Output the (X, Y) coordinate of the center of the cell containing the given text.  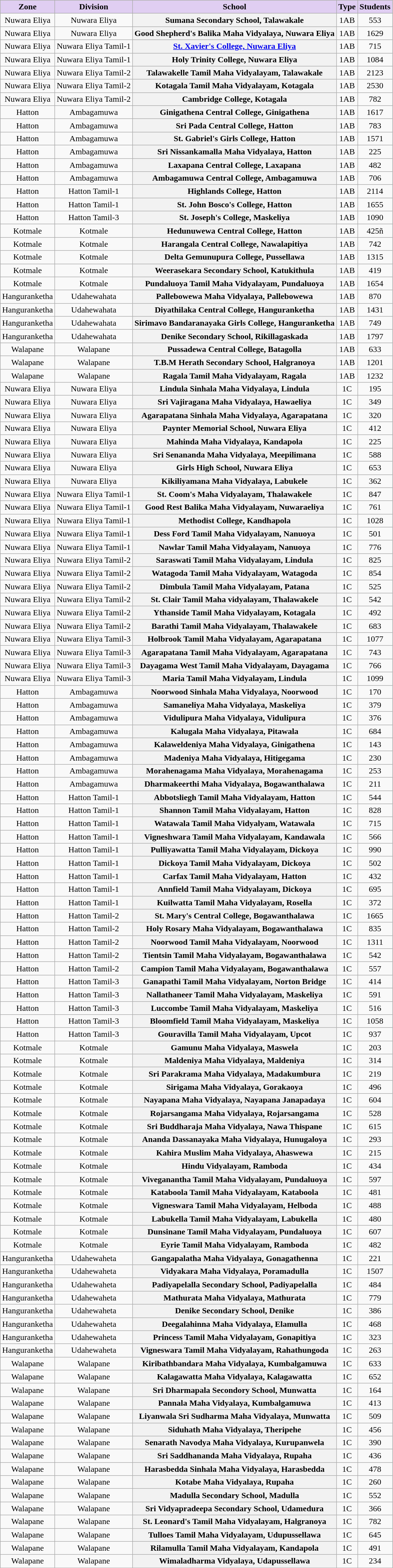
Nallathaneer Tamil Maha Vidyalayam, Maskeliya (235, 995)
Senarath Navodya Maha Vidyalaya, Kurupanwela (235, 1443)
1617 (375, 112)
1099 (375, 679)
Pulliyawatta Tamil Maha Vidyalayam, Dickoya (235, 850)
253 (375, 771)
Dickoya Tamil Maha Vidyalayam, Dickoya (235, 863)
Ginigathena Central College, Ginigathena (235, 112)
Kotabe Maha Vidyalaya, Rupaha (235, 1482)
Madulla Secondary School, Madulla (235, 1495)
484 (375, 1285)
349 (375, 402)
Holbrook Tamil Maha Vidyalayam, Agarapatana (235, 639)
1655 (375, 205)
203 (375, 1048)
Gouravilla Tamil Maha Vidyalayam, Upcot (235, 1034)
211 (375, 784)
743 (375, 652)
Ganapathi Tamil Maha Vidyalayam, Norton Bridge (235, 981)
553 (375, 20)
Shannon Tamil Maha Vidyalayam, Hatton (235, 810)
Vigneshwara Tamil Maha Vidyalayam, Kandawala (235, 837)
419 (375, 270)
293 (375, 1140)
Viveganantha Tamil Maha Vidyalayam, Pundaluoya (235, 1179)
Gangapalatha Maha Vidyalaya, Gonagathenna (235, 1258)
Pannala Maha Vidyalaya, Kumbalgamuwa (235, 1403)
1654 (375, 283)
783 (375, 125)
Denike Secondary School, Denike (235, 1311)
825 (375, 560)
Sri Parakrama Maha Vidyalaya, Madakumbura (235, 1074)
Dayagama West Tamil Maha Vidyalayam, Dayagama (235, 665)
Deegalahinna Maha Vidyalaya, Elamulla (235, 1324)
436 (375, 1456)
1507 (375, 1271)
615 (375, 1126)
502 (375, 863)
St. John Bosco's College, Hatton (235, 205)
1077 (375, 639)
Siduhath Maha Vidyalaya, Theripehe (235, 1430)
501 (375, 534)
496 (375, 1087)
766 (375, 665)
492 (375, 613)
Agarapatana Sinhala Maha Vidyalaya, Agarapatana (235, 415)
314 (375, 1061)
847 (375, 494)
Paynter Memorial School, Nuwara Eliya (235, 428)
Sri Dharmapala Secondory School, Munwatta (235, 1390)
Sri Buddharaja Maha Vidyalaya, Nawa Thispane (235, 1126)
425ñ (375, 231)
557 (375, 968)
Padiyapelalla Secondary School, Padiyapelalla (235, 1285)
478 (375, 1469)
Delta Gemunupura College, Pussellawa (235, 257)
Eyrie Tamil Maha Vidyalayam, Ramboda (235, 1245)
761 (375, 507)
1797 (375, 336)
Mathurata Maha Vidyalaya, Mathurata (235, 1298)
1315 (375, 257)
Sri Nissankamalla Maha Vidyalaya, Hatton (235, 152)
219 (375, 1074)
366 (375, 1508)
Good Shepherd's Balika Maha Vidyalaya, Nuwara Eliya (235, 33)
Tientsin Tamil Maha Vidyalayam, Bogawanthalawa (235, 955)
Lindula Sinhala Maha Vidyalaya, Lindula (235, 389)
390 (375, 1443)
Hedunuwewa Central College, Hatton (235, 231)
Holy Trinity College, Nuwara Eliya (235, 60)
Morahenagama Maha Vidyalaya, Morahenagama (235, 771)
195 (375, 389)
Kiribathbandara Maha Vidyalaya, Kumbalgamuwa (235, 1363)
Harangala Central College, Nawalapitiya (235, 244)
566 (375, 837)
Campion Tamil Maha Vidyalayam, Bogawanthalawa (235, 968)
260 (375, 1482)
Sri Vajiragana Maha Vidyalaya, Hawaeliya (235, 402)
870 (375, 297)
Dunsinane Tamil Maha Vidyalayam, Pundaluoya (235, 1232)
St. Gabriel's Girls College, Hatton (235, 138)
1084 (375, 60)
Bloomfield Tamil Maha Vidyalayam, Maskeliya (235, 1021)
604 (375, 1100)
528 (375, 1113)
Wimaladharma Vidyalaya, Udapussellawa (235, 1561)
1090 (375, 218)
544 (375, 797)
Dimbula Tamil Maha Vidyalayam, Patana (235, 587)
372 (375, 903)
683 (375, 626)
Madeniya Maha Vidyalaya, Hitigegama (235, 758)
234 (375, 1561)
Labukella Tamil Maha Vidyalayam, Labukella (235, 1218)
Students (375, 7)
263 (375, 1350)
Kikiliyamana Maha Vidyalaya, Labukele (235, 481)
695 (375, 889)
Sri Saddhananda Maha Vidyalaya, Rupaha (235, 1456)
Sri Pada Central College, Hatton (235, 125)
379 (375, 705)
413 (375, 1403)
684 (375, 731)
Vigneswara Tamil Maha Vidyalayam, Rahathungoda (235, 1350)
481 (375, 1192)
T.B.M Herath Secondary School, Halgranoya (235, 362)
320 (375, 415)
Barathi Tamil Maha Vidyalayam, Thalawakele (235, 626)
Vidulipura Maha Vidyalaya, Vidulipura (235, 718)
Diyathilaka Central College, Hanguranketha (235, 310)
323 (375, 1337)
221 (375, 1258)
Hindu Vidyalayam, Ramboda (235, 1166)
Nawlar Tamil Maha Vidyalayam, Nanuoya (235, 547)
Annfield Tamil Maha Vidyalayam, Dickoya (235, 889)
776 (375, 547)
653 (375, 468)
597 (375, 1179)
Sri Senananda Maha Vidyalaya, Meepilimana (235, 455)
Good Rest Balika Maha Vidyalayam, Nuwaraeliya (235, 507)
Samaneliya Maha Vidyalaya, Maskeliya (235, 705)
Methodist College, Kandhapola (235, 520)
Vidyakara Maha Vidyalaya, Poramadulla (235, 1271)
2114 (375, 191)
1028 (375, 520)
645 (375, 1535)
Tulloes Tamil Maha Vidyalayam, Udupussellawa (235, 1535)
215 (375, 1153)
Gamunu Maha Vidyalaya, Maswela (235, 1048)
1665 (375, 916)
Maldeniya Maha Vidyalaya, Maldeniya (235, 1061)
Sumana Secondary School, Talawakale (235, 20)
Agarapatana Tamil Maha Vidyalayam, Agarapatana (235, 652)
412 (375, 428)
Kalugala Maha Vidyalaya, Pitawala (235, 731)
St. Xavier's College, Nuwara Eliya (235, 46)
170 (375, 692)
Ythanside Tamil Maha Vidyalayam, Kotagala (235, 613)
480 (375, 1218)
828 (375, 810)
509 (375, 1416)
Talawakelle Tamil Maha Vidyalayam, Talawakale (235, 73)
Cambridge College, Kotagala (235, 99)
Sirimavo Bandaranayaka Girls College, Hanguranketha (235, 323)
1058 (375, 1021)
2123 (375, 73)
1571 (375, 138)
607 (375, 1232)
588 (375, 455)
Liyanwala Sri Sudharma Maha Vidyalaya, Munwatta (235, 1416)
1431 (375, 310)
456 (375, 1430)
Zone (28, 7)
468 (375, 1324)
Sirigama Maha Vidyalaya, Gorakaoya (235, 1087)
1629 (375, 33)
706 (375, 178)
230 (375, 758)
742 (375, 244)
Dess Ford Tamil Maha Vidyalayam, Nanuoya (235, 534)
Sri Vidyapradeepa Secondary School, Udamedura (235, 1508)
937 (375, 1034)
Abbotsliegh Tamil Maha Vidyalayam, Hatton (235, 797)
St. Joseph's College, Maskeliya (235, 218)
Kalaweldeniya Maha Vidyalaya, Ginigathena (235, 744)
Noorwood Sinhala Maha Vidyalaya, Noorwood (235, 692)
854 (375, 573)
Holy Rosary Maha Vidyalayam, Bogawanthalawa (235, 929)
Kuilwatta Tamil Maha Vidyalayam, Rosella (235, 903)
835 (375, 929)
Saraswati Tamil Maha Vidyalayam, Lindula (235, 560)
Denike Secondary School, Rikillagaskada (235, 336)
779 (375, 1298)
491 (375, 1548)
525 (375, 587)
Vigneswara Tamil Maha Vidyalayam, Helboda (235, 1205)
Princess Tamil Maha Vidyalayam, Gonapitiya (235, 1337)
St. Leonard's Tamil Maha Vidyalayam, Halgranoya (235, 1522)
432 (375, 876)
Kataboola Tamil Maha Vidyalayam, Kataboola (235, 1192)
Mahinda Maha Vidyalaya, Kandapola (235, 442)
386 (375, 1311)
1311 (375, 942)
1232 (375, 375)
Noorwood Tamil Maha Vidyalayam, Noorwood (235, 942)
516 (375, 1008)
Rojarsangama Maha Vidyalaya, Rojarsangama (235, 1113)
Watawala Tamil Maha Vidyalyam, Watawala (235, 824)
St. Coom's Maha Vidyalayam, Thalawakele (235, 494)
Ananda Dassanayaka Maha Vidyalaya, Hunugaloya (235, 1140)
2530 (375, 86)
990 (375, 850)
143 (375, 744)
Ragala Tamil Maha Vidyalayam, Ragala (235, 375)
Carfax Tamil Maha Vidyalayam, Hatton (235, 876)
Laxapana Central College, Laxapana (235, 165)
Nayapana Maha Vidyalaya, Nayapana Janapadaya (235, 1100)
Kahira Muslim Maha Vidyalaya, Ahaswewa (235, 1153)
376 (375, 718)
St. Clair Tamil Maha vidyalayam, Thalawakele (235, 600)
652 (375, 1377)
Girls High School, Nuwara Eliya (235, 468)
Rilamulla Tamil Maha Vidyalayam, Kandapola (235, 1548)
Kotagala Tamil Maha Vidyalayam, Kotagala (235, 86)
591 (375, 995)
Division (93, 7)
552 (375, 1495)
1201 (375, 362)
Maria Tamil Maha Vidyalayam, Lindula (235, 679)
414 (375, 981)
Kalagawatta Maha Vidyalaya, Kalagawatta (235, 1377)
Watagoda Tamil Maha Vidyalayam, Watagoda (235, 573)
Pallebowewa Maha Vidyalaya, Pallebowewa (235, 297)
434 (375, 1166)
Luccombe Tamil Maha Vidyalayam, Maskeliya (235, 1008)
St. Mary's Central College, Bogawanthalawa (235, 916)
School (235, 7)
164 (375, 1390)
Type (347, 7)
Highlands College, Hatton (235, 191)
Ambagamuwa Central College, Ambagamuwa (235, 178)
Harasbedda Sinhala Maha Vidyalaya, Harasbedda (235, 1469)
749 (375, 323)
362 (375, 481)
488 (375, 1205)
Pussadewa Central College, Batagolla (235, 349)
Weerasekara Secondary School, Katukithula (235, 270)
Pundaluoya Tamil Maha Vidyalayam, Pundaluoya (235, 283)
Dharmakeerthi Maha Vidyalaya, Bogawanthalawa (235, 784)
